Scan for the cell matching the given text and deliver its (X, Y) coordinate at center. 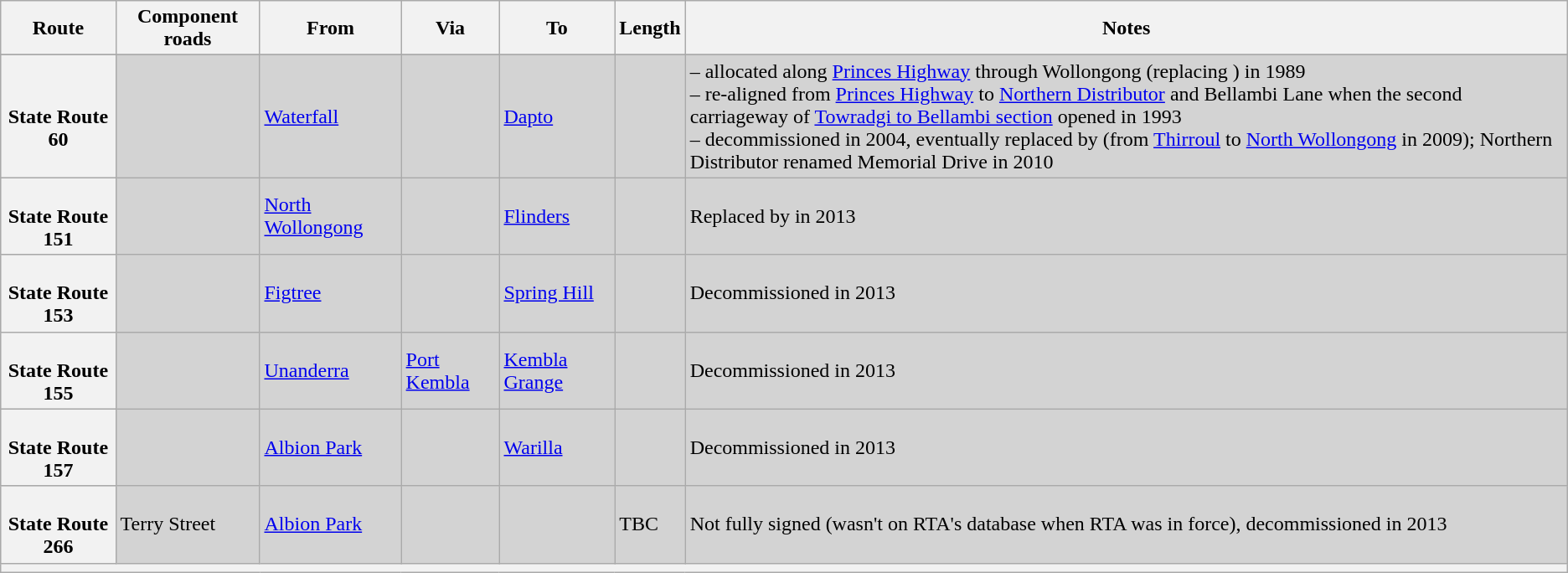
Length (650, 28)
Spring Hill (557, 293)
TBC (650, 524)
Terry Street (188, 524)
Not fully signed (wasn't on RTA's database when RTA was in force), decommissioned in 2013 (1126, 524)
To (557, 28)
State Route 157 (59, 447)
Dapto (557, 116)
Unanderra (330, 370)
Component roads (188, 28)
Port Kembla (451, 370)
Kembla Grange (557, 370)
Figtree (330, 293)
Flinders (557, 216)
Notes (1126, 28)
From (330, 28)
North Wollongong (330, 216)
State Route 155 (59, 370)
State Route 266 (59, 524)
Waterfall (330, 116)
Warilla (557, 447)
State Route 151 (59, 216)
Replaced by in 2013 (1126, 216)
Via (451, 28)
Route (59, 28)
State Route 153 (59, 293)
State Route 60 (59, 116)
